Locate the cell with the specified text and output its [X, Y] center coordinate. 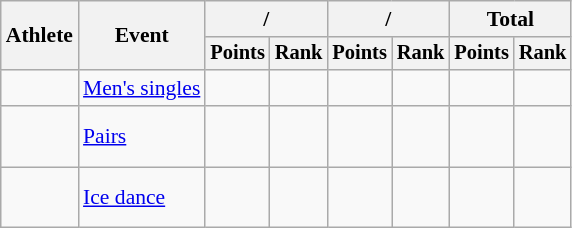
Athlete [40, 36]
Pairs [142, 136]
Men's singles [142, 88]
Total [510, 19]
Event [142, 36]
Ice dance [142, 198]
